Locate the cell with the specified text and output its [X, Y] center coordinate. 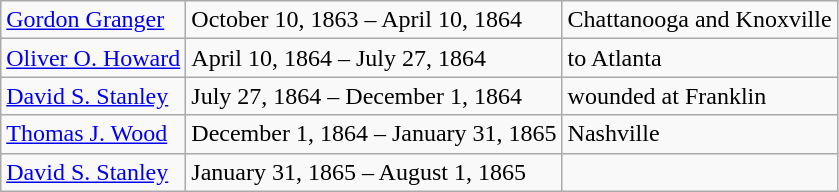
July 27, 1864 – December 1, 1864 [374, 96]
to Atlanta [700, 58]
Thomas J. Wood [94, 134]
January 31, 1865 – August 1, 1865 [374, 172]
Oliver O. Howard [94, 58]
April 10, 1864 – July 27, 1864 [374, 58]
Chattanooga and Knoxville [700, 20]
wounded at Franklin [700, 96]
December 1, 1864 – January 31, 1865 [374, 134]
October 10, 1863 – April 10, 1864 [374, 20]
Gordon Granger [94, 20]
Nashville [700, 134]
